For the text-containing cell, return its midpoint in [X, Y] coordinate format. 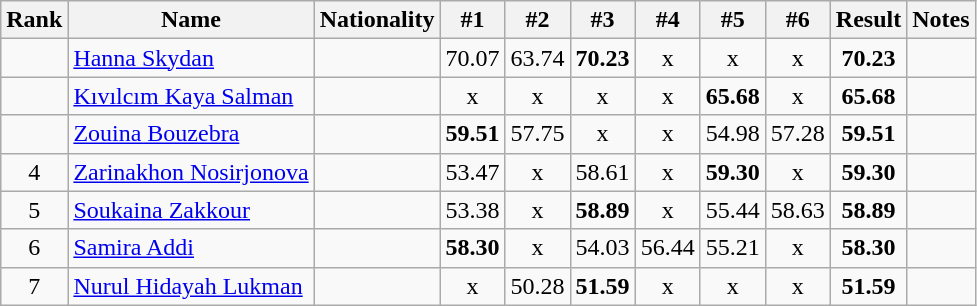
55.44 [732, 210]
54.03 [602, 248]
Nationality [377, 20]
Zarinakhon Nosirjonova [191, 172]
Samira Addi [191, 248]
#6 [798, 20]
55.21 [732, 248]
58.63 [798, 210]
53.38 [472, 210]
50.28 [538, 286]
Soukaina Zakkour [191, 210]
63.74 [538, 58]
#2 [538, 20]
#1 [472, 20]
5 [34, 210]
70.07 [472, 58]
6 [34, 248]
Notes [941, 20]
Result [868, 20]
58.61 [602, 172]
53.47 [472, 172]
54.98 [732, 134]
#4 [668, 20]
4 [34, 172]
Zouina Bouzebra [191, 134]
Name [191, 20]
Kıvılcım Kaya Salman [191, 96]
#3 [602, 20]
56.44 [668, 248]
#5 [732, 20]
Rank [34, 20]
Hanna Skydan [191, 58]
57.75 [538, 134]
Nurul Hidayah Lukman [191, 286]
57.28 [798, 134]
7 [34, 286]
